Identify which cell holds the provided text, then report its (X, Y) central coordinate. 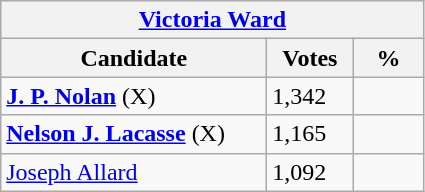
Victoria Ward (212, 20)
Candidate (134, 58)
Nelson J. Lacasse (X) (134, 134)
1,342 (310, 96)
J. P. Nolan (X) (134, 96)
1,092 (310, 172)
Votes (310, 58)
1,165 (310, 134)
% (388, 58)
Joseph Allard (134, 172)
